Output the [x, y] coordinate of the center of the cell containing the given text.  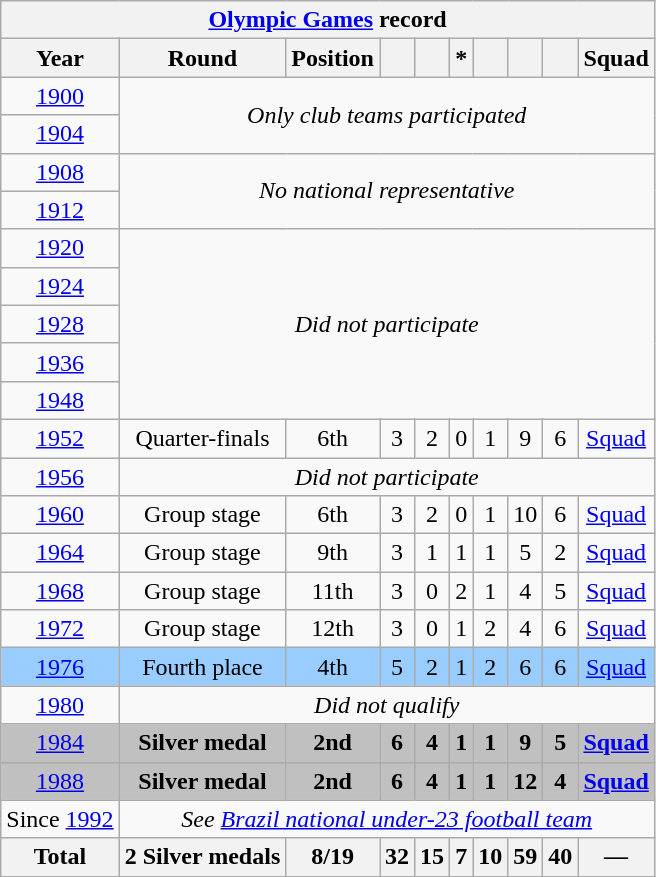
40 [560, 857]
Total [60, 857]
1924 [60, 286]
1960 [60, 515]
1972 [60, 629]
1936 [60, 362]
Quarter-finals [202, 438]
* [462, 58]
9th [333, 553]
Round [202, 58]
59 [526, 857]
7 [462, 857]
Position [333, 58]
12th [333, 629]
1908 [60, 172]
1920 [60, 248]
1912 [60, 210]
1980 [60, 705]
11th [333, 591]
Only club teams participated [386, 115]
Did not qualify [386, 705]
1968 [60, 591]
4th [333, 667]
1900 [60, 96]
1988 [60, 781]
1984 [60, 743]
2 Silver medals [202, 857]
1904 [60, 134]
Year [60, 58]
Olympic Games record [328, 20]
Since 1992 [60, 819]
32 [398, 857]
8/19 [333, 857]
1976 [60, 667]
Fourth place [202, 667]
1964 [60, 553]
— [616, 857]
No national representative [386, 191]
15 [432, 857]
1956 [60, 477]
1952 [60, 438]
1928 [60, 324]
1948 [60, 400]
See Brazil national under-23 football team [386, 819]
12 [526, 781]
